Capture the cell that displays the provided text and extract its (X, Y) central coordinate. 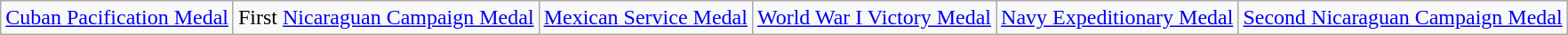
Mexican Service Medal (645, 18)
Navy Expeditionary Medal (1117, 18)
Cuban Pacification Medal (117, 18)
World War I Victory Medal (874, 18)
Second Nicaraguan Campaign Medal (1403, 18)
First Nicaraguan Campaign Medal (386, 18)
